Search for the cell housing the specified text and yield its (X, Y) center coordinate. 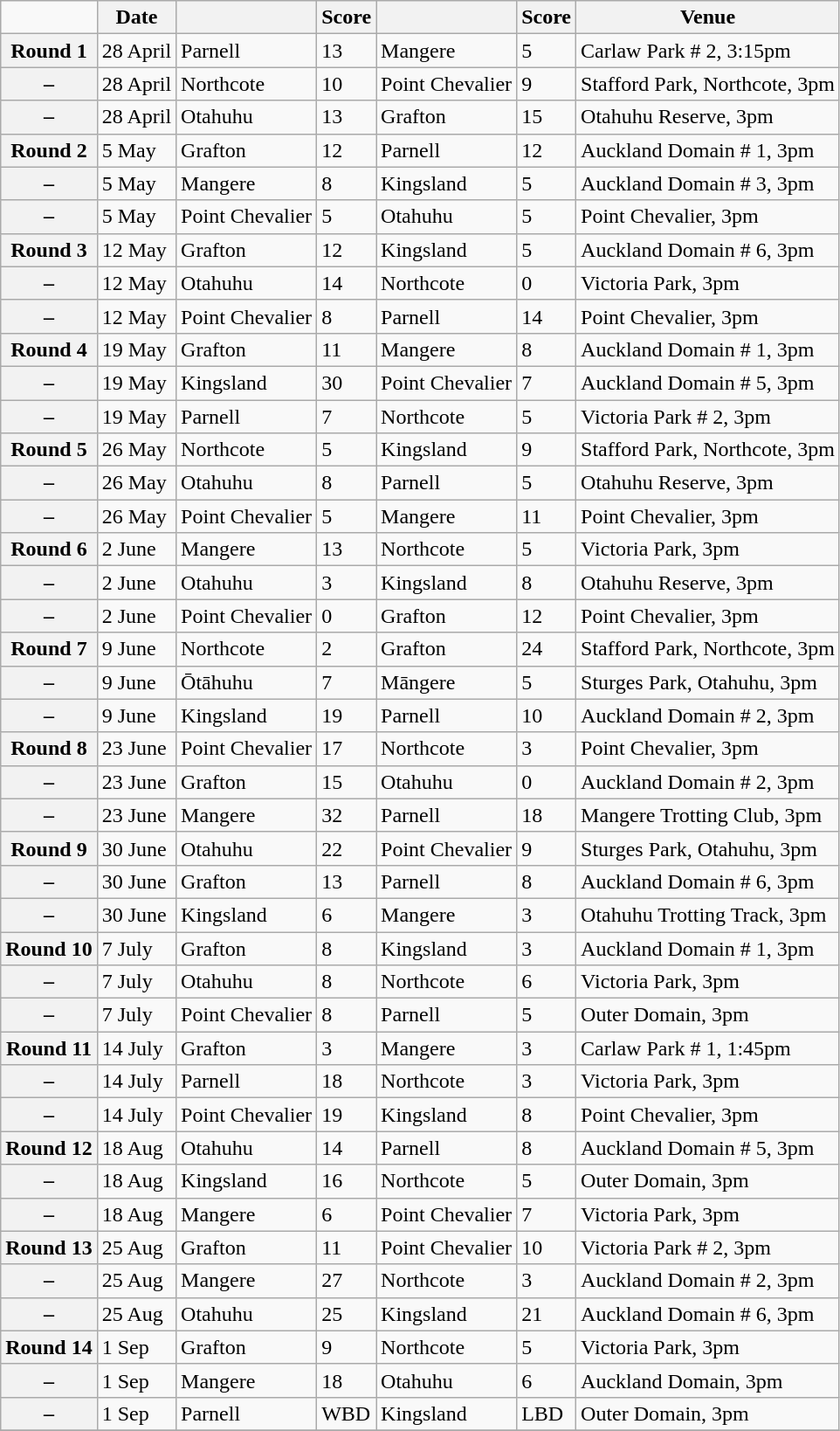
Round 5 (49, 450)
Round 13 (49, 1248)
Round 7 (49, 649)
Carlaw Park # 2, 3:15pm (708, 51)
Round 10 (49, 948)
Auckland Domain, 3pm (708, 1380)
Carlaw Park # 1, 1:45pm (708, 1048)
22 (347, 848)
Date (136, 17)
Round 6 (49, 550)
Round 1 (49, 51)
Round 9 (49, 848)
25 (347, 1314)
Round 14 (49, 1347)
Auckland Domain # 3, 3pm (708, 183)
17 (347, 749)
Mangere Trotting Club, 3pm (708, 815)
Venue (708, 17)
21 (547, 1314)
Ōtāhuhu (246, 682)
Round 4 (49, 349)
30 (347, 383)
Round 2 (49, 150)
32 (347, 815)
27 (347, 1281)
Round 12 (49, 1148)
24 (547, 649)
Round 3 (49, 250)
Otahuhu Trotting Track, 3pm (708, 915)
WBD (347, 1414)
Māngere (447, 682)
16 (347, 1181)
2 (347, 649)
Round 11 (49, 1048)
Round 8 (49, 749)
LBD (547, 1414)
